Return the [X, Y] coordinate for the center point of the cell that contains the specified text.  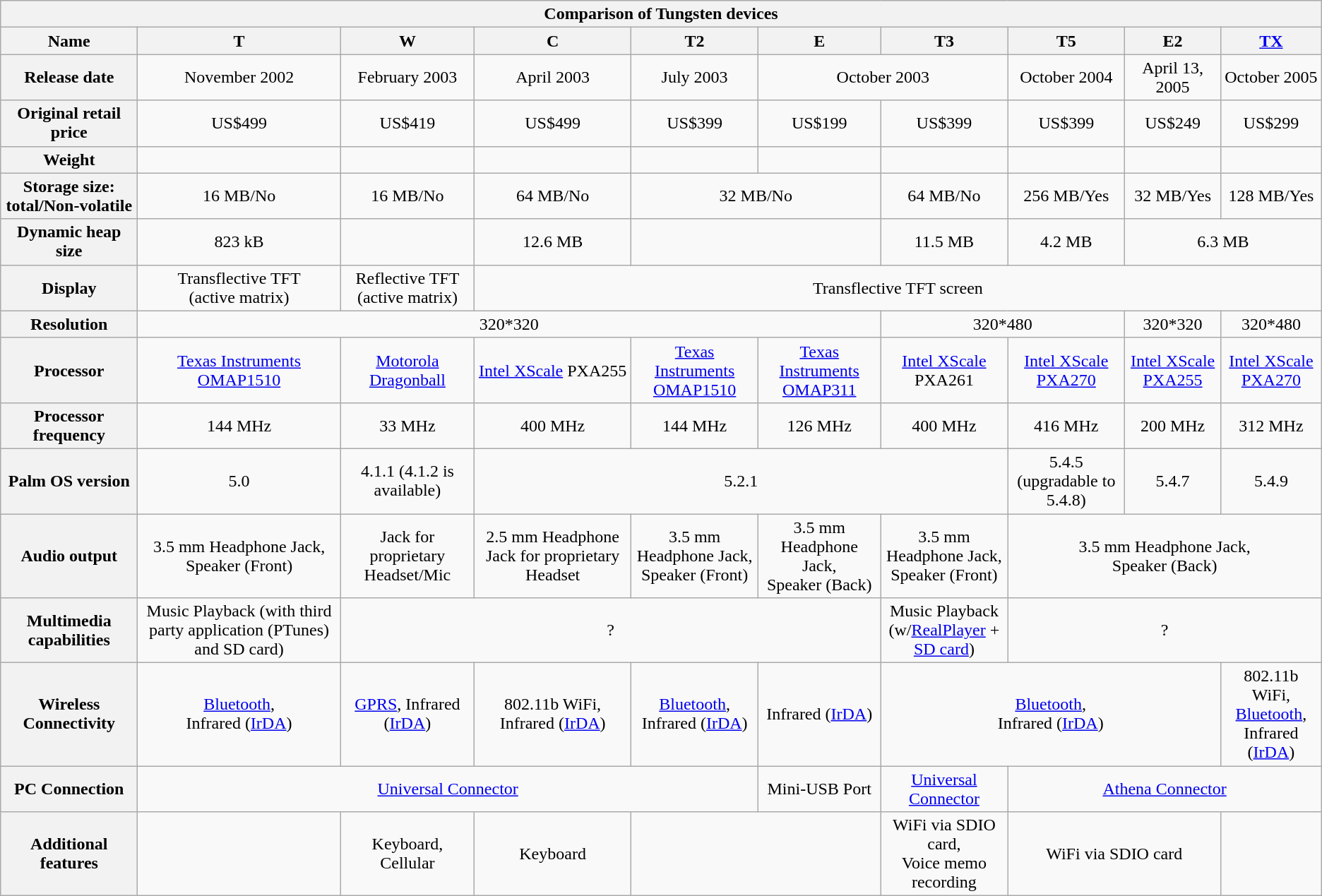
E2 [1173, 41]
Comparison of Tungsten devices [661, 14]
Transflective TFT(active matrix) [239, 288]
Music Playback (with third party application (PTunes) and SD card) [239, 631]
Name [69, 41]
October 2003 [883, 78]
12.6 MB [553, 241]
Bluetooth, Infrared (IrDA) [239, 715]
Wireless Connectivity [69, 715]
PC Connection [69, 789]
October 2005 [1271, 78]
T2 [695, 41]
802.11b WiFi,Infrared (IrDA) [553, 715]
416 MHz [1066, 425]
4.1.1 (4.1.2 is available) [407, 481]
Multimedia capabilities [69, 631]
823 kB [239, 241]
WiFi via SDIO card,Voice memo recording [944, 854]
5.0 [239, 481]
WiFi via SDIO card [1114, 854]
Display [69, 288]
US$299 [1271, 123]
E [819, 41]
April 2003 [553, 78]
T5 [1066, 41]
GPRS, Infrared (IrDA) [407, 715]
2.5 mm Headphone Jack for proprietary Headset [553, 556]
Mini-USB Port [819, 789]
April 13, 2005 [1173, 78]
Additional features [69, 854]
5.2.1 [742, 481]
Intel XScale PXA261 [944, 370]
February 2003 [407, 78]
Weight [69, 160]
Texas Instruments OMAP311 [819, 370]
Music Playback(w/RealPlayer + SD card) [944, 631]
US$419 [407, 123]
Infrared (IrDA) [819, 715]
Storage size: total/Non-volatile [69, 196]
256 MB/Yes [1066, 196]
US$199 [819, 123]
Transflective TFT screen [898, 288]
Athena Connector [1165, 789]
Audio output [69, 556]
Palm OS version [69, 481]
November 2002 [239, 78]
Processor frequency [69, 425]
4.2 MB [1066, 241]
11.5 MB [944, 241]
TX [1271, 41]
Resolution [69, 324]
US$249 [1173, 123]
Keyboard, Cellular [407, 854]
W [407, 41]
5.4.7 [1173, 481]
Keyboard [553, 854]
Release date [69, 78]
Original retail price [69, 123]
200 MHz [1173, 425]
October 2004 [1066, 78]
126 MHz [819, 425]
32 MB/Yes [1173, 196]
Dynamic heap size [69, 241]
33 MHz [407, 425]
T [239, 41]
July 2003 [695, 78]
Motorola Dragonball [407, 370]
Reflective TFT(active matrix) [407, 288]
6.3 MB [1223, 241]
312 MHz [1271, 425]
5.4.5 (upgradable to 5.4.8) [1066, 481]
32 MB/No [756, 196]
Jack for proprietary Headset/Mic [407, 556]
802.11b WiFi,Bluetooth,Infrared (IrDA) [1271, 715]
T3 [944, 41]
5.4.9 [1271, 481]
C [553, 41]
128 MB/Yes [1271, 196]
Processor [69, 370]
